Extract the (X, Y) coordinate from the center of the cell holding the provided text.  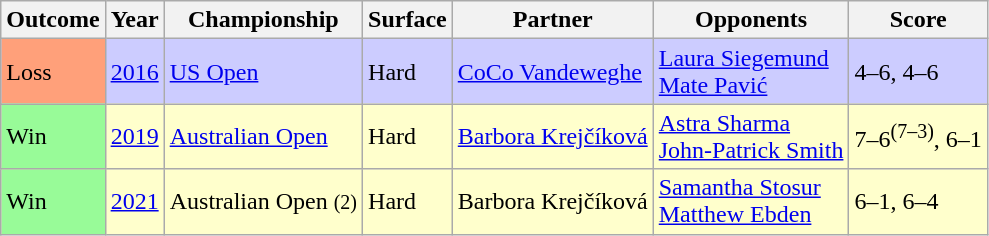
Outcome (53, 20)
Astra Sharma John-Patrick Smith (751, 136)
4–6, 4–6 (918, 72)
Surface (408, 20)
2016 (134, 72)
CoCo Vandeweghe (552, 72)
Samantha Stosur Matthew Ebden (751, 202)
US Open (263, 72)
Australian Open (2) (263, 202)
6–1, 6–4 (918, 202)
Australian Open (263, 136)
Championship (263, 20)
Opponents (751, 20)
2019 (134, 136)
Year (134, 20)
Loss (53, 72)
2021 (134, 202)
Laura Siegemund Mate Pavić (751, 72)
Score (918, 20)
Partner (552, 20)
7–6(7–3), 6–1 (918, 136)
